Return (x, y) of the center of cell containing provided text 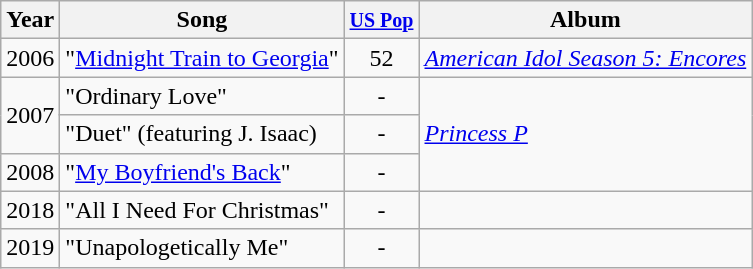
"Duet" (featuring J. Isaac) (202, 134)
"Ordinary Love" (202, 96)
Song (202, 20)
"My Boyfriend's Back" (202, 172)
Princess P (586, 134)
US Pop (382, 20)
2008 (30, 172)
2019 (30, 248)
"All I Need For Christmas" (202, 210)
"Midnight Train to Georgia" (202, 58)
2006 (30, 58)
Album (586, 20)
52 (382, 58)
American Idol Season 5: Encores (586, 58)
"Unapologetically Me" (202, 248)
2007 (30, 115)
Year (30, 20)
2018 (30, 210)
